Extract the (X, Y) coordinate from the center of the cell holding the provided text.  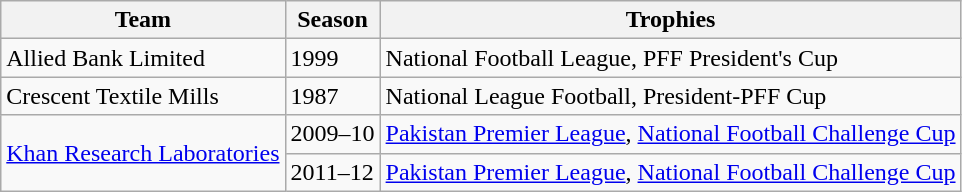
1987 (332, 96)
Trophies (670, 20)
1999 (332, 58)
2011–12 (332, 172)
Crescent Textile Mills (143, 96)
Season (332, 20)
2009–10 (332, 134)
Khan Research Laboratories (143, 153)
National Football League, PFF President's Cup (670, 58)
Allied Bank Limited (143, 58)
Team (143, 20)
National League Football, President-PFF Cup (670, 96)
